Scan for the cell matching the given text and deliver its [X, Y] coordinate at center. 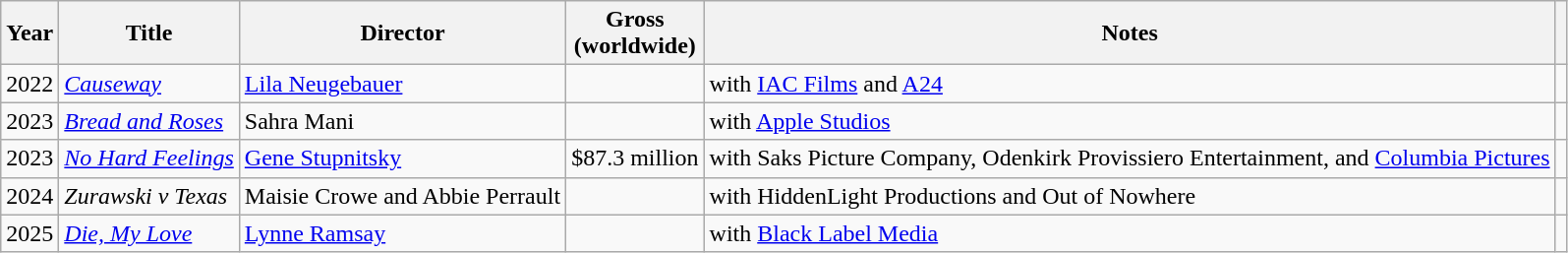
with IAC Films and A24 [1130, 84]
Title [149, 33]
Die, My Love [149, 233]
Year [29, 33]
with HiddenLight Productions and Out of Nowhere [1130, 196]
with Black Label Media [1130, 233]
Sahra Mani [402, 121]
2022 [29, 84]
Director [402, 33]
Notes [1130, 33]
Gross(worldwide) [635, 33]
with Apple Studios [1130, 121]
2024 [29, 196]
Bread and Roses [149, 121]
Causeway [149, 84]
with Saks Picture Company, Odenkirk Provissiero Entertainment, and Columbia Pictures [1130, 158]
Gene Stupnitsky [402, 158]
No Hard Feelings [149, 158]
Zurawski v Texas [149, 196]
$87.3 million [635, 158]
Maisie Crowe and Abbie Perrault [402, 196]
Lynne Ramsay [402, 233]
2025 [29, 233]
Lila Neugebauer [402, 84]
